Return the (x, y) coordinate for the center point of the cell that contains the specified text.  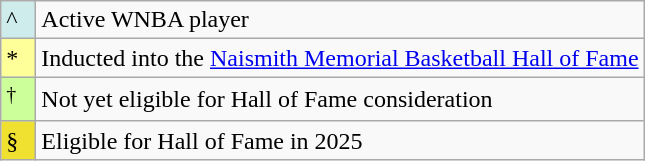
§ (18, 140)
Active WNBA player (340, 20)
Inducted into the Naismith Memorial Basketball Hall of Fame (340, 58)
Eligible for Hall of Fame in 2025 (340, 140)
Not yet eligible for Hall of Fame consideration (340, 100)
† (18, 100)
^ (18, 20)
* (18, 58)
